For the text-containing cell, return its midpoint in [X, Y] coordinate format. 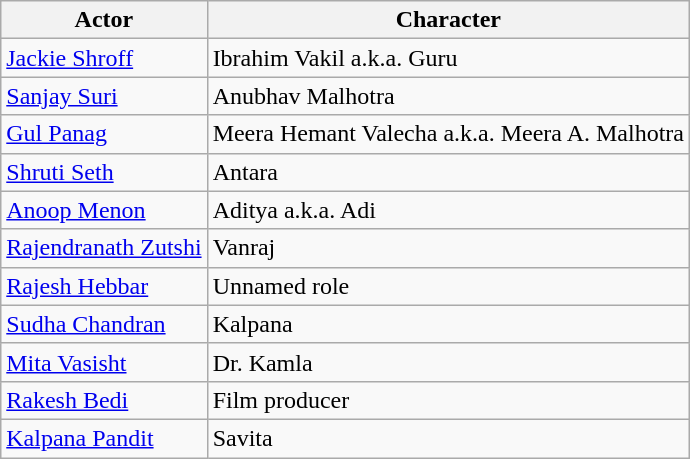
Anubhav Malhotra [448, 96]
Savita [448, 438]
Rakesh Bedi [104, 400]
Character [448, 20]
Sanjay Suri [104, 96]
Film producer [448, 400]
Ibrahim Vakil a.k.a. Guru [448, 58]
Meera Hemant Valecha a.k.a. Meera A. Malhotra [448, 134]
Kalpana [448, 324]
Mita Vasisht [104, 362]
Antara [448, 172]
Rajesh Hebbar [104, 286]
Dr. Kamla [448, 362]
Aditya a.k.a. Adi [448, 210]
Anoop Menon [104, 210]
Gul Panag [104, 134]
Unnamed role [448, 286]
Jackie Shroff [104, 58]
Actor [104, 20]
Vanraj [448, 248]
Rajendranath Zutshi [104, 248]
Sudha Chandran [104, 324]
Shruti Seth [104, 172]
Kalpana Pandit [104, 438]
